Pinpoint the cell where the given text exists, returning its (X, Y) midpoint coordinate. 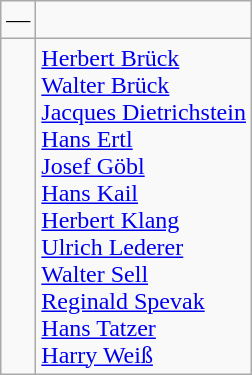
— (18, 20)
Herbert BrückWalter BrückJacques DietrichsteinHans ErtlJosef GöblHans KailHerbert KlangUlrich LedererWalter SellReginald SpevakHans TatzerHarry Weiß (144, 206)
